Output the [x, y] coordinate of the center of the cell containing the given text.  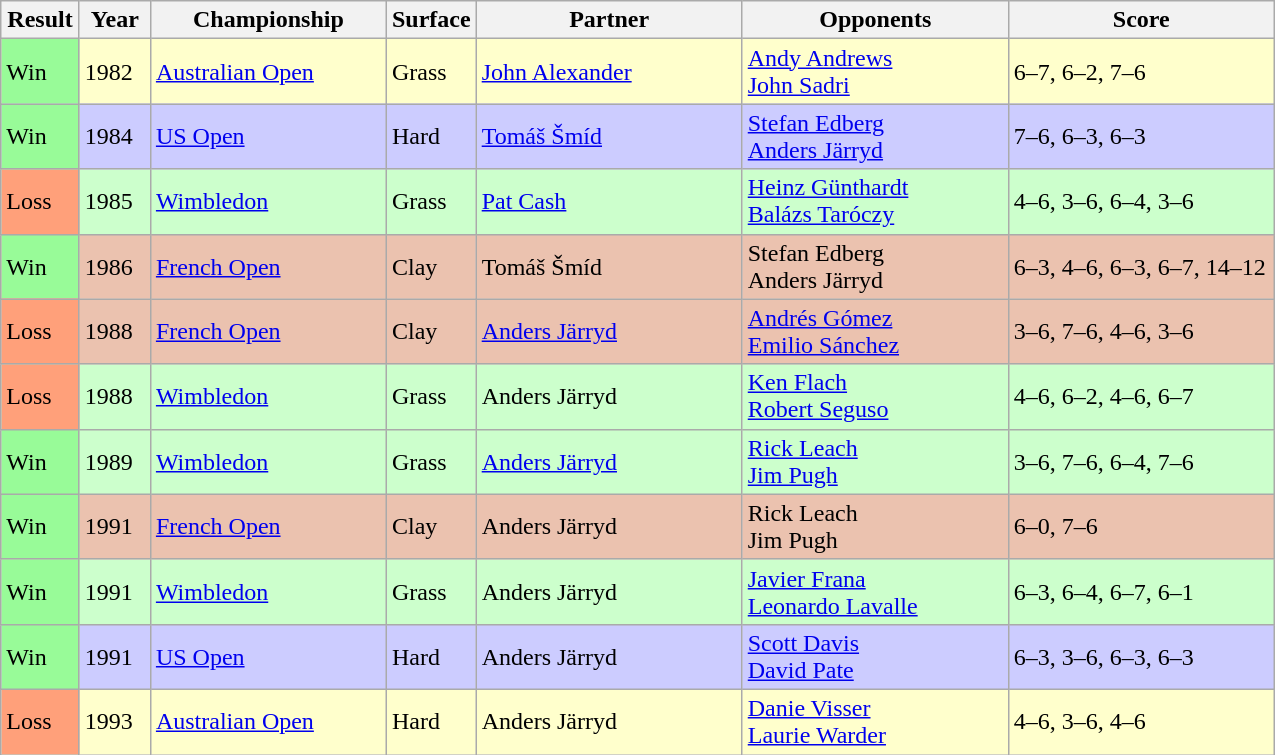
6–3, 4–6, 6–3, 6–7, 14–12 [1141, 266]
4–6, 6–2, 4–6, 6–7 [1141, 396]
1984 [114, 136]
6–0, 7–6 [1141, 526]
6–3, 6–4, 6–7, 6–1 [1141, 592]
Danie Visser Laurie Warder [875, 722]
Heinz Günthardt Balázs Taróczy [875, 202]
3–6, 7–6, 4–6, 3–6 [1141, 332]
Ken Flach Robert Seguso [875, 396]
6–7, 6–2, 7–6 [1141, 72]
Javier Frana Leonardo Lavalle [875, 592]
4–6, 3–6, 4–6 [1141, 722]
1986 [114, 266]
Surface [431, 20]
Scott Davis David Pate [875, 656]
Year [114, 20]
Pat Cash [609, 202]
Andy Andrews John Sadri [875, 72]
6–3, 3–6, 6–3, 6–3 [1141, 656]
1989 [114, 462]
Score [1141, 20]
3–6, 7–6, 6–4, 7–6 [1141, 462]
Result [40, 20]
Opponents [875, 20]
Partner [609, 20]
1993 [114, 722]
1982 [114, 72]
7–6, 6–3, 6–3 [1141, 136]
Championship [268, 20]
John Alexander [609, 72]
4–6, 3–6, 6–4, 3–6 [1141, 202]
Andrés Gómez Emilio Sánchez [875, 332]
1985 [114, 202]
